Return (X, Y) of the center of cell containing provided text 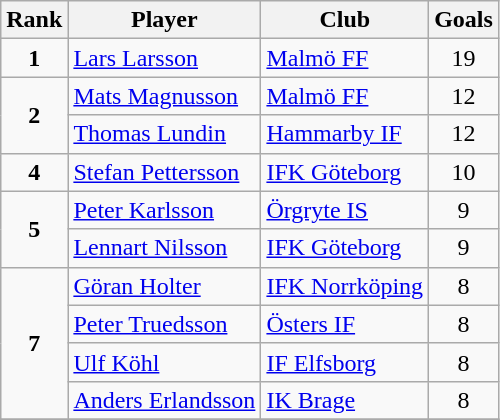
Hammarby IF (345, 134)
Lennart Nilsson (164, 248)
1 (34, 58)
Lars Larsson (164, 58)
Player (164, 20)
Göran Holter (164, 286)
Ulf Köhl (164, 362)
10 (464, 172)
Thomas Lundin (164, 134)
19 (464, 58)
IFK Norrköping (345, 286)
Goals (464, 20)
Peter Truedsson (164, 324)
Rank (34, 20)
IF Elfsborg (345, 362)
7 (34, 343)
Örgryte IS (345, 210)
Stefan Pettersson (164, 172)
IK Brage (345, 400)
Anders Erlandsson (164, 400)
2 (34, 115)
5 (34, 229)
Mats Magnusson (164, 96)
Club (345, 20)
4 (34, 172)
Östers IF (345, 324)
Peter Karlsson (164, 210)
